Scan for the cell matching the given text and deliver its [x, y] coordinate at center. 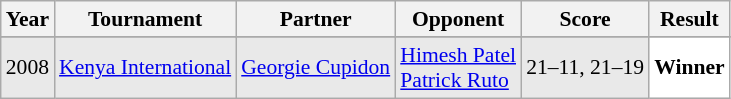
Year [28, 19]
Kenya International [145, 68]
Georgie Cupidon [316, 68]
Opponent [458, 19]
Tournament [145, 19]
Score [585, 19]
Result [690, 19]
21–11, 21–19 [585, 68]
Partner [316, 19]
2008 [28, 68]
Himesh Patel Patrick Ruto [458, 68]
Winner [690, 68]
